Identify which cell holds the provided text, then report its [x, y] central coordinate. 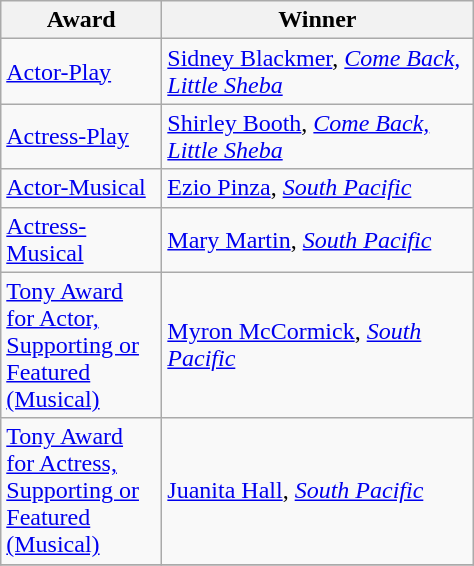
Actor-Musical [82, 188]
Tony Award for Actor, Supporting or Featured (Musical) [82, 345]
Ezio Pinza, South Pacific [318, 188]
Actress-Play [82, 136]
Actress-Musical [82, 240]
Sidney Blackmer, Come Back, Little Sheba [318, 72]
Award [82, 20]
Shirley Booth, Come Back, Little Sheba [318, 136]
Juanita Hall, South Pacific [318, 491]
Mary Martin, South Pacific [318, 240]
Winner [318, 20]
Actor-Play [82, 72]
Tony Award for Actress, Supporting or Featured (Musical) [82, 491]
Myron McCormick, South Pacific [318, 345]
